Search for the cell housing the specified text and yield its (X, Y) center coordinate. 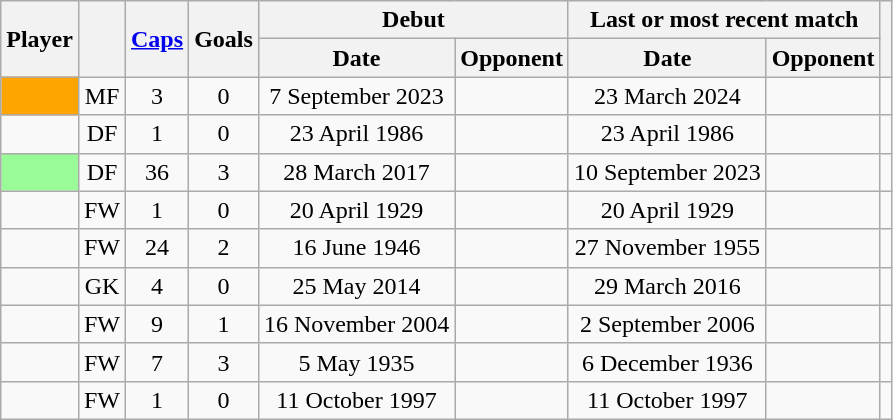
2 September 2006 (667, 324)
5 May 1935 (356, 362)
10 September 2023 (667, 172)
28 March 2017 (356, 172)
MF (102, 96)
4 (158, 286)
2 (224, 248)
Caps (158, 39)
Player (40, 39)
7 (158, 362)
29 March 2016 (667, 286)
9 (158, 324)
36 (158, 172)
Debut (413, 20)
23 March 2024 (667, 96)
6 December 1936 (667, 362)
16 June 1946 (356, 248)
Goals (224, 39)
16 November 2004 (356, 324)
GK (102, 286)
7 September 2023 (356, 96)
Last or most recent match (724, 20)
25 May 2014 (356, 286)
27 November 1955 (667, 248)
24 (158, 248)
